Identify which cell holds the provided text, then report its (x, y) central coordinate. 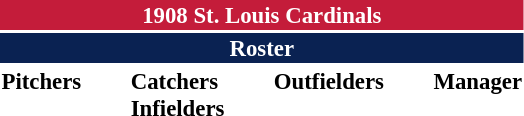
Roster (262, 48)
1908 St. Louis Cardinals (262, 15)
